From the cell containing the given text, extract its center point as [X, Y] coordinate. 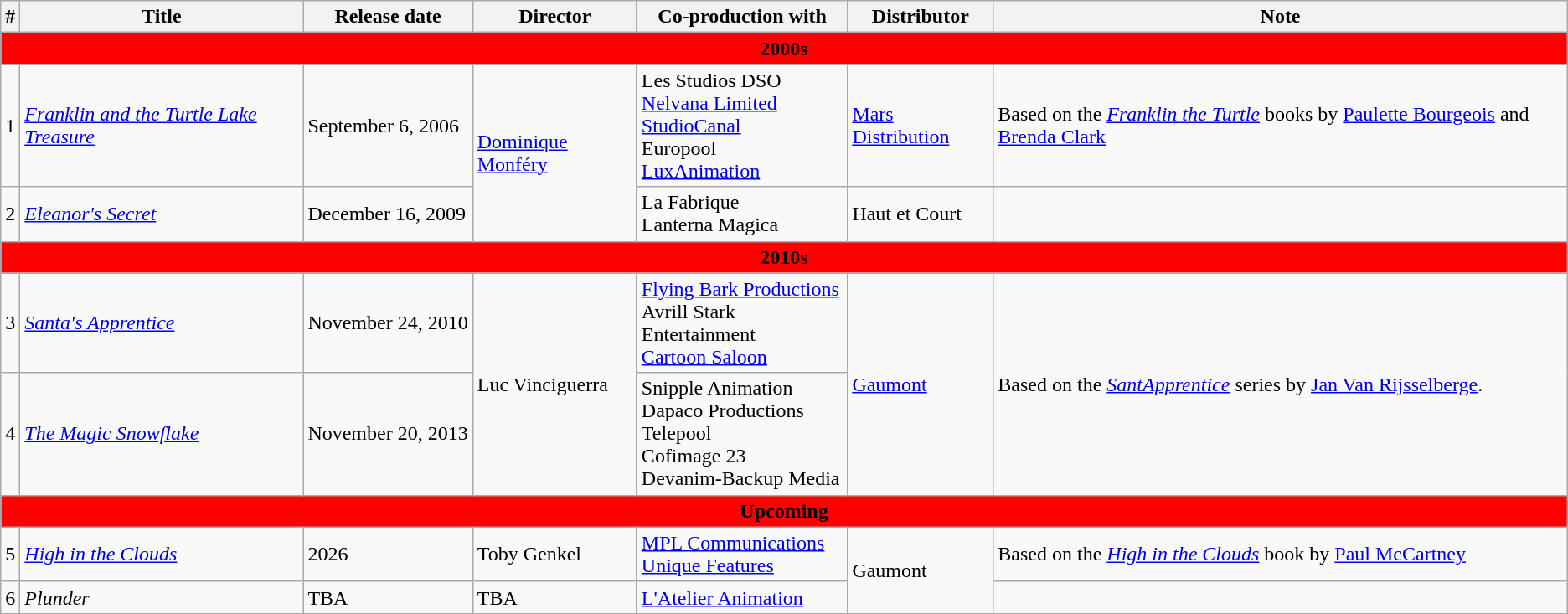
Upcoming [784, 511]
Snipple AnimationDapaco ProductionsTelepoolCofimage 23Devanim-Backup Media [742, 434]
Title [162, 17]
Flying Bark ProductionsAvrill Stark EntertainmentCartoon Saloon [742, 323]
Santa's Apprentice [162, 323]
Les Studios DSONelvana LimitedStudioCanalEuropoolLuxAnimation [742, 126]
Release date [388, 17]
Franklin and the Turtle Lake Treasure [162, 126]
2026 [388, 555]
2 [10, 214]
Eleanor's Secret [162, 214]
L'Atelier Animation [742, 597]
Plunder [162, 597]
3 [10, 323]
4 [10, 434]
1 [10, 126]
Based on the High in the Clouds book by Paul McCartney [1280, 555]
Based on the Franklin the Turtle books by Paulette Bourgeois and Brenda Clark [1280, 126]
# [10, 17]
The Magic Snowflake [162, 434]
Mars Distribution [921, 126]
Note [1280, 17]
Dominique Monféry [554, 152]
December 16, 2009 [388, 214]
Based on the SantApprentice series by Jan Van Rijsselberge. [1280, 384]
Co-production with [742, 17]
5 [10, 555]
Luc Vinciguerra [554, 384]
November 24, 2010 [388, 323]
6 [10, 597]
Haut et Court [921, 214]
November 20, 2013 [388, 434]
MPL CommunicationsUnique Features [742, 555]
September 6, 2006 [388, 126]
Toby Genkel [554, 555]
2010s [784, 257]
La FabriqueLanterna Magica [742, 214]
High in the Clouds [162, 555]
2000s [784, 49]
Distributor [921, 17]
Director [554, 17]
